Pinpoint the cell where the given text exists, returning its (x, y) midpoint coordinate. 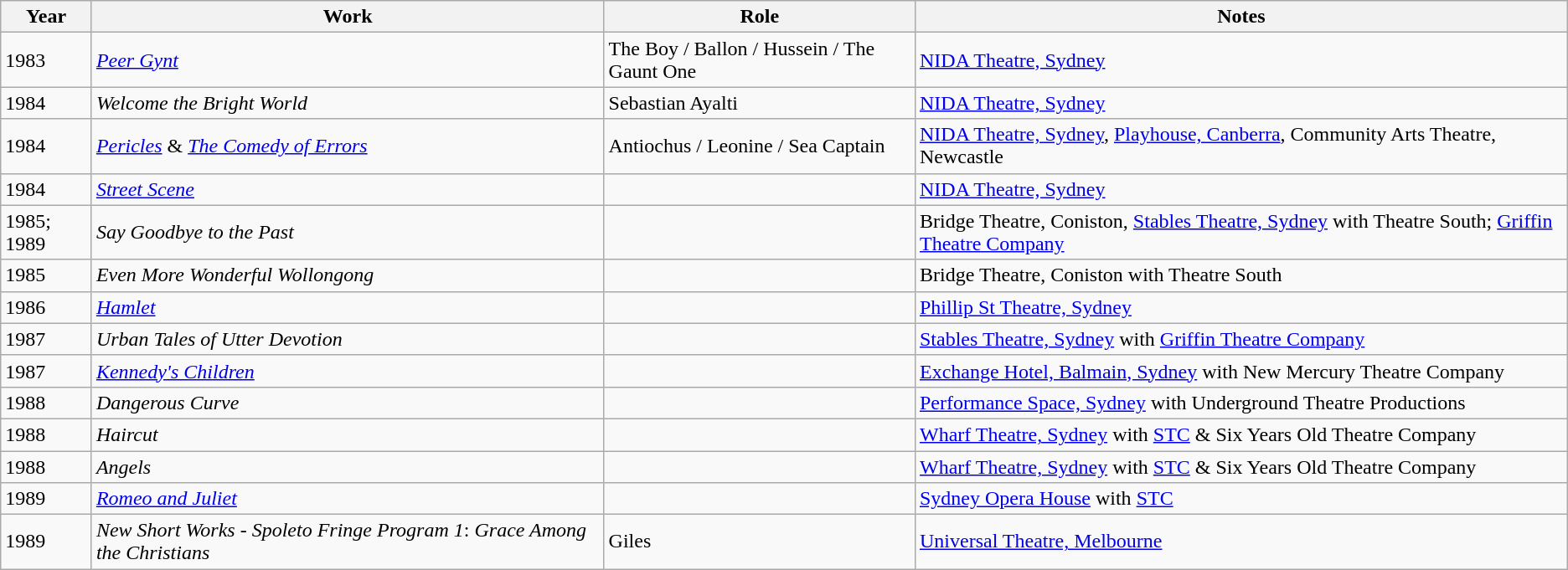
Universal Theatre, Melbourne (1241, 542)
Phillip St Theatre, Sydney (1241, 307)
Even More Wonderful Wollongong (348, 275)
New Short Works - Spoleto Fringe Program 1: Grace Among the Christians (348, 542)
Performance Space, Sydney with Underground Theatre Productions (1241, 403)
Year (47, 17)
Street Scene (348, 189)
Say Goodbye to the Past (348, 233)
Urban Tales of Utter Devotion (348, 339)
Haircut (348, 434)
Pericles & The Comedy of Errors (348, 146)
Hamlet (348, 307)
Welcome the Bright World (348, 103)
Sebastian Ayalti (759, 103)
Bridge Theatre, Coniston with Theatre South (1241, 275)
Sydney Opera House with STC (1241, 499)
1983 (47, 60)
Notes (1241, 17)
Exchange Hotel, Balmain, Sydney with New Mercury Theatre Company (1241, 371)
Dangerous Curve (348, 403)
Peer Gynt (348, 60)
NIDA Theatre, Sydney, Playhouse, Canberra, Community Arts Theatre, Newcastle (1241, 146)
Kennedy's Children (348, 371)
Angels (348, 466)
Bridge Theatre, Coniston, Stables Theatre, Sydney with Theatre South; Griffin Theatre Company (1241, 233)
Antiochus / Leonine / Sea Captain (759, 146)
Role (759, 17)
1985; 1989 (47, 233)
Stables Theatre, Sydney with Griffin Theatre Company (1241, 339)
Giles (759, 542)
The Boy / Ballon / Hussein / The Gaunt One (759, 60)
1985 (47, 275)
Romeo and Juliet (348, 499)
Work (348, 17)
1986 (47, 307)
